Determine the (x, y) coordinate at the center of the cell enclosing the given text.  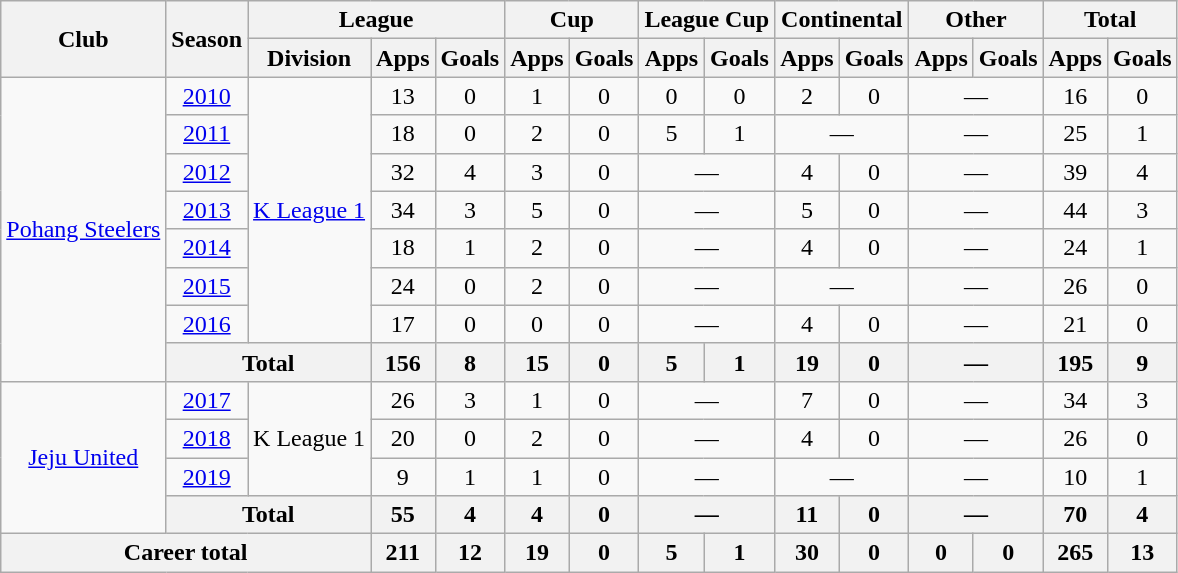
17 (403, 324)
League (376, 20)
156 (403, 362)
7 (807, 400)
Continental (842, 20)
11 (807, 515)
2015 (207, 286)
32 (403, 172)
2019 (207, 477)
15 (537, 362)
2014 (207, 248)
8 (470, 362)
265 (1075, 553)
211 (403, 553)
195 (1075, 362)
70 (1075, 515)
Jeju United (84, 457)
12 (470, 553)
Cup (572, 20)
Pohang Steelers (84, 229)
2011 (207, 134)
2017 (207, 400)
2013 (207, 210)
Season (207, 39)
16 (1075, 96)
2010 (207, 96)
30 (807, 553)
Club (84, 39)
39 (1075, 172)
21 (1075, 324)
Other (976, 20)
44 (1075, 210)
20 (403, 438)
2016 (207, 324)
Division (310, 58)
2012 (207, 172)
55 (403, 515)
2018 (207, 438)
25 (1075, 134)
Career total (186, 553)
10 (1075, 477)
League Cup (707, 20)
